Find where the given text appears and provide that cell's center as (x, y) coordinate. 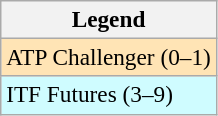
ITF Futures (3–9) (108, 95)
ATP Challenger (0–1) (108, 57)
Legend (108, 19)
